Determine the [x, y] coordinate at the center of the cell enclosing the given text.  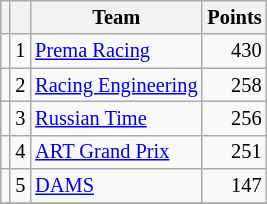
Prema Racing [116, 51]
Team [116, 17]
147 [234, 186]
5 [20, 186]
1 [20, 51]
256 [234, 118]
ART Grand Prix [116, 152]
3 [20, 118]
Russian Time [116, 118]
4 [20, 152]
Racing Engineering [116, 85]
251 [234, 152]
430 [234, 51]
Points [234, 17]
DAMS [116, 186]
258 [234, 85]
2 [20, 85]
